Return (x, y) of the center of cell containing provided text 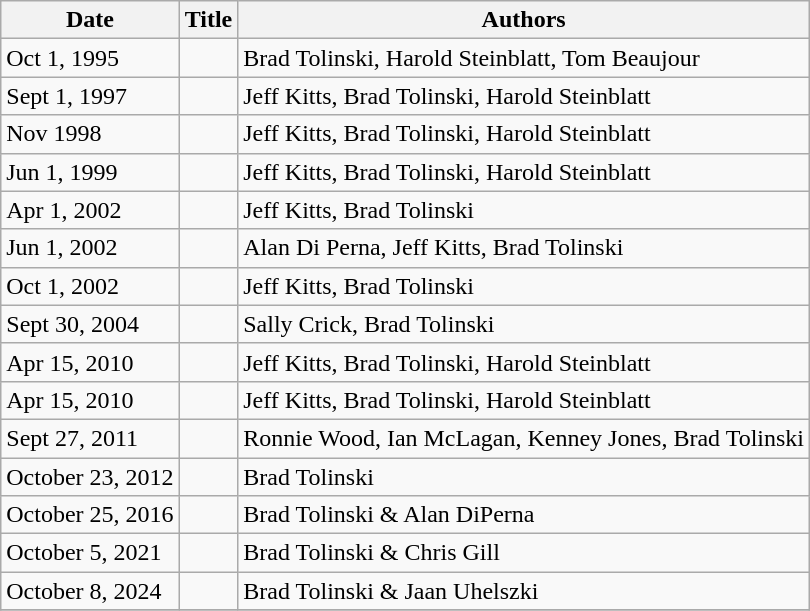
Oct 1, 1995 (90, 58)
Date (90, 20)
Sept 30, 2004 (90, 324)
Brad Tolinski & Jaan Uhelszki (524, 591)
Brad Tolinski & Chris Gill (524, 553)
Brad Tolinski (524, 477)
Sept 27, 2011 (90, 438)
Jun 1, 2002 (90, 248)
Brad Tolinski & Alan DiPerna (524, 515)
October 23, 2012 (90, 477)
Oct 1, 2002 (90, 286)
Brad Tolinski, Harold Steinblatt, Tom Beaujour (524, 58)
Jun 1, 1999 (90, 172)
Nov 1998 (90, 134)
Apr 1, 2002 (90, 210)
Title (208, 20)
October 25, 2016 (90, 515)
Sally Crick, Brad Tolinski (524, 324)
Alan Di Perna, Jeff Kitts, Brad Tolinski (524, 248)
Ronnie Wood, Ian McLagan, Kenney Jones, Brad Tolinski (524, 438)
Sept 1, 1997 (90, 96)
October 5, 2021 (90, 553)
Authors (524, 20)
October 8, 2024 (90, 591)
